Return the [X, Y] coordinate for the center point of the cell that contains the specified text.  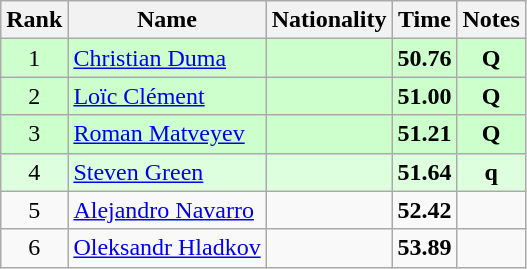
Alejandro Navarro [167, 210]
3 [34, 134]
51.21 [424, 134]
Notes [491, 20]
Loïc Clément [167, 96]
51.64 [424, 172]
Roman Matveyev [167, 134]
4 [34, 172]
50.76 [424, 58]
1 [34, 58]
53.89 [424, 248]
6 [34, 248]
51.00 [424, 96]
Christian Duma [167, 58]
Oleksandr Hladkov [167, 248]
Steven Green [167, 172]
Rank [34, 20]
5 [34, 210]
q [491, 172]
Nationality [329, 20]
2 [34, 96]
Name [167, 20]
Time [424, 20]
52.42 [424, 210]
